Extract the (X, Y) coordinate from the center of the cell holding the provided text.  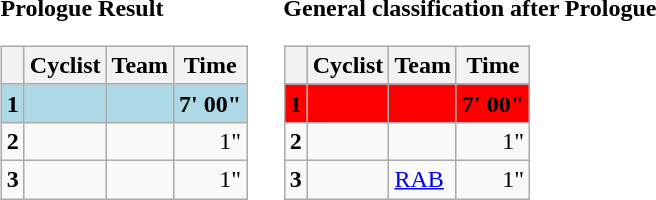
RAB (423, 179)
